Pinpoint the cell where the given text exists, returning its (x, y) midpoint coordinate. 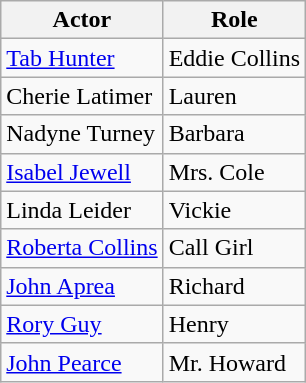
John Aprea (82, 286)
Mr. Howard (234, 362)
Barbara (234, 134)
Tab Hunter (82, 58)
Nadyne Turney (82, 134)
Isabel Jewell (82, 172)
Richard (234, 286)
Mrs. Cole (234, 172)
Call Girl (234, 248)
Rory Guy (82, 324)
Henry (234, 324)
Role (234, 20)
Vickie (234, 210)
Actor (82, 20)
Cherie Latimer (82, 96)
Linda Leider (82, 210)
Eddie Collins (234, 58)
John Pearce (82, 362)
Lauren (234, 96)
Roberta Collins (82, 248)
